Return (X, Y) of the center of cell containing provided text 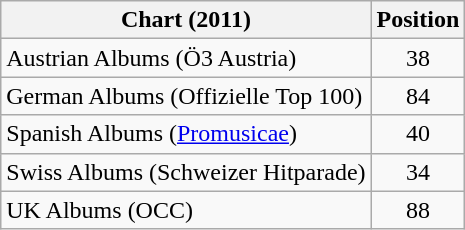
Chart (2011) (186, 20)
Swiss Albums (Schweizer Hitparade) (186, 172)
UK Albums (OCC) (186, 210)
40 (418, 134)
Spanish Albums (Promusicae) (186, 134)
38 (418, 58)
German Albums (Offizielle Top 100) (186, 96)
34 (418, 172)
Austrian Albums (Ö3 Austria) (186, 58)
84 (418, 96)
88 (418, 210)
Position (418, 20)
